Return the [x, y] coordinate for the center point of the cell that contains the specified text.  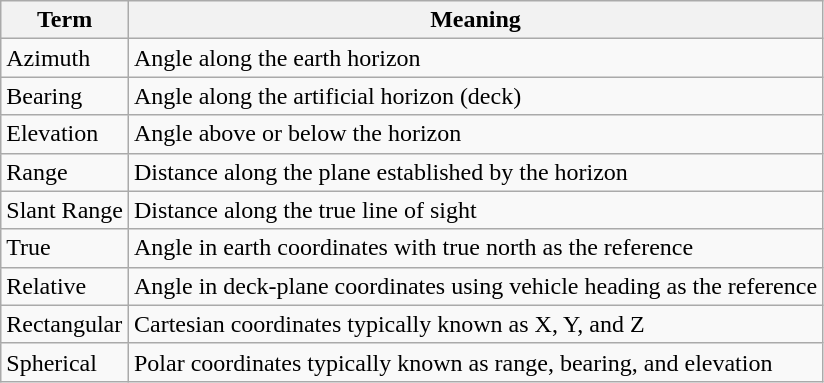
Elevation [65, 134]
Relative [65, 286]
Cartesian coordinates typically known as X, Y, and Z [475, 324]
True [65, 248]
Angle along the earth horizon [475, 58]
Meaning [475, 20]
Slant Range [65, 210]
Term [65, 20]
Range [65, 172]
Spherical [65, 362]
Bearing [65, 96]
Angle above or below the horizon [475, 134]
Angle in deck-plane coordinates using vehicle heading as the reference [475, 286]
Azimuth [65, 58]
Polar coordinates typically known as range, bearing, and elevation [475, 362]
Angle in earth coordinates with true north as the reference [475, 248]
Angle along the artificial horizon (deck) [475, 96]
Rectangular [65, 324]
Distance along the plane established by the horizon [475, 172]
Distance along the true line of sight [475, 210]
